Return the (X, Y) coordinate for the center point of the cell that contains the specified text.  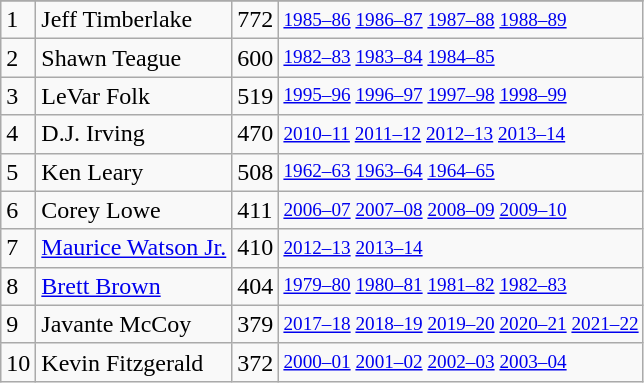
Brett Brown (134, 286)
2012–13 2013–14 (461, 248)
9 (18, 324)
2000–01 2001–02 2002–03 2003–04 (461, 362)
1982–83 1983–84 1984–85 (461, 58)
D.J. Irving (134, 134)
6 (18, 210)
10 (18, 362)
Kevin Fitzgerald (134, 362)
372 (256, 362)
2006–07 2007–08 2008–09 2009–10 (461, 210)
1962–63 1963–64 1964–65 (461, 172)
Corey Lowe (134, 210)
2 (18, 58)
404 (256, 286)
772 (256, 20)
2010–11 2011–12 2012–13 2013–14 (461, 134)
2017–18 2018–19 2019–20 2020–21 2021–22 (461, 324)
1985–86 1986–87 1987–88 1988–89 (461, 20)
600 (256, 58)
Javante McCoy (134, 324)
LeVar Folk (134, 96)
7 (18, 248)
410 (256, 248)
5 (18, 172)
Jeff Timberlake (134, 20)
1 (18, 20)
411 (256, 210)
Ken Leary (134, 172)
Shawn Teague (134, 58)
4 (18, 134)
8 (18, 286)
Maurice Watson Jr. (134, 248)
470 (256, 134)
379 (256, 324)
1995–96 1996–97 1997–98 1998–99 (461, 96)
1979–80 1980–81 1981–82 1982–83 (461, 286)
3 (18, 96)
508 (256, 172)
519 (256, 96)
